Detect which cell encompasses the target text, then output its [X, Y] center coordinate. 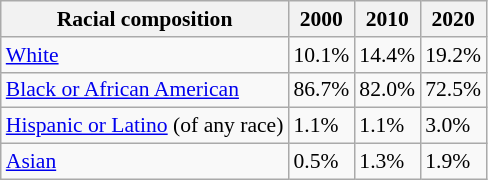
Hispanic or Latino (of any race) [145, 126]
2000 [321, 19]
2010 [387, 19]
Racial composition [145, 19]
Black or African American [145, 90]
3.0% [453, 126]
Asian [145, 162]
2020 [453, 19]
86.7% [321, 90]
10.1% [321, 55]
14.4% [387, 55]
1.3% [387, 162]
19.2% [453, 55]
0.5% [321, 162]
72.5% [453, 90]
82.0% [387, 90]
1.9% [453, 162]
White [145, 55]
